Locate the cell with the specified text and output its [x, y] center coordinate. 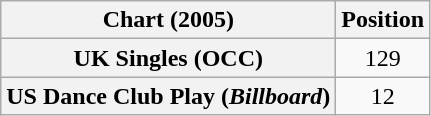
Position [383, 20]
US Dance Club Play (Billboard) [168, 96]
12 [383, 96]
Chart (2005) [168, 20]
UK Singles (OCC) [168, 58]
129 [383, 58]
